Locate the cell with the specified text and output its (x, y) center coordinate. 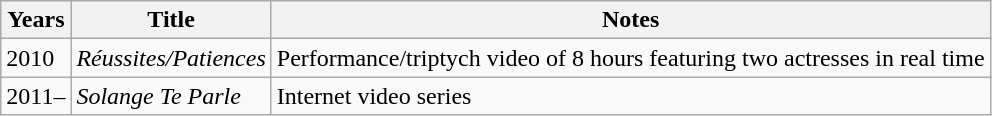
Years (36, 20)
Solange Te Parle (171, 96)
Title (171, 20)
2010 (36, 58)
Internet video series (630, 96)
Performance/triptych video of 8 hours featuring two actresses in real time (630, 58)
Notes (630, 20)
Réussites/Patiences (171, 58)
2011– (36, 96)
